Pinpoint the cell where the given text exists, returning its (X, Y) midpoint coordinate. 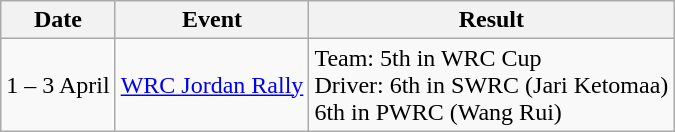
1 – 3 April (58, 85)
Event (212, 20)
Team: 5th in WRC CupDriver: 6th in SWRC (Jari Ketomaa)6th in PWRC (Wang Rui) (492, 85)
Date (58, 20)
Result (492, 20)
WRC Jordan Rally (212, 85)
